For the text-containing cell, return its midpoint in (x, y) coordinate format. 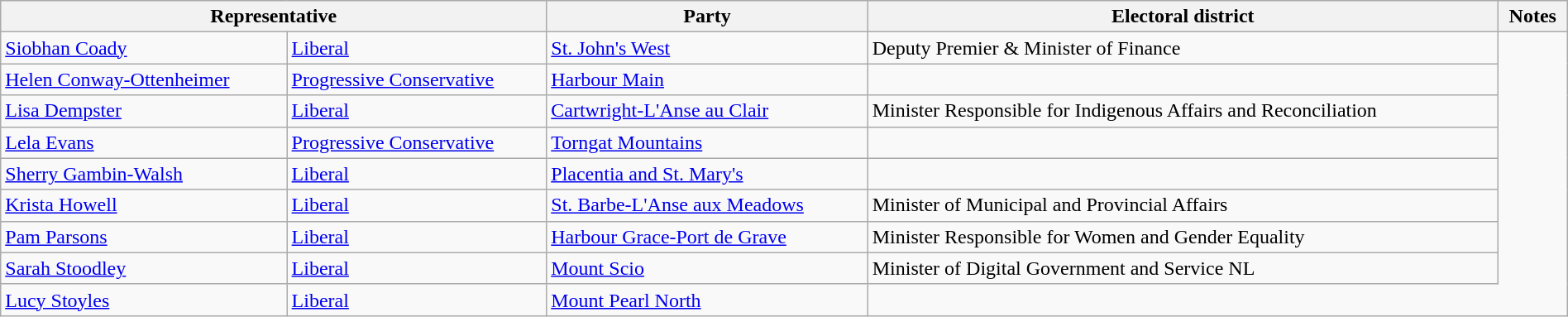
Sarah Stoodley (144, 268)
Party (707, 17)
Harbour Main (707, 79)
Minister Responsible for Indigenous Affairs and Reconciliation (1183, 111)
Harbour Grace-Port de Grave (707, 237)
Deputy Premier & Minister of Finance (1183, 48)
St. Barbe-L'Anse aux Meadows (707, 205)
St. John's West (707, 48)
Minister of Digital Government and Service NL (1183, 268)
Minister of Municipal and Provincial Affairs (1183, 205)
Notes (1532, 17)
Sherry Gambin-Walsh (144, 174)
Lela Evans (144, 142)
Pam Parsons (144, 237)
Mount Scio (707, 268)
Cartwright-L'Anse au Clair (707, 111)
Minister Responsible for Women and Gender Equality (1183, 237)
Lisa Dempster (144, 111)
Mount Pearl North (707, 300)
Placentia and St. Mary's (707, 174)
Helen Conway-Ottenheimer (144, 79)
Krista Howell (144, 205)
Representative (274, 17)
Siobhan Coady (144, 48)
Lucy Stoyles (144, 300)
Torngat Mountains (707, 142)
Electoral district (1183, 17)
